Scan for the cell matching the given text and deliver its [X, Y] coordinate at center. 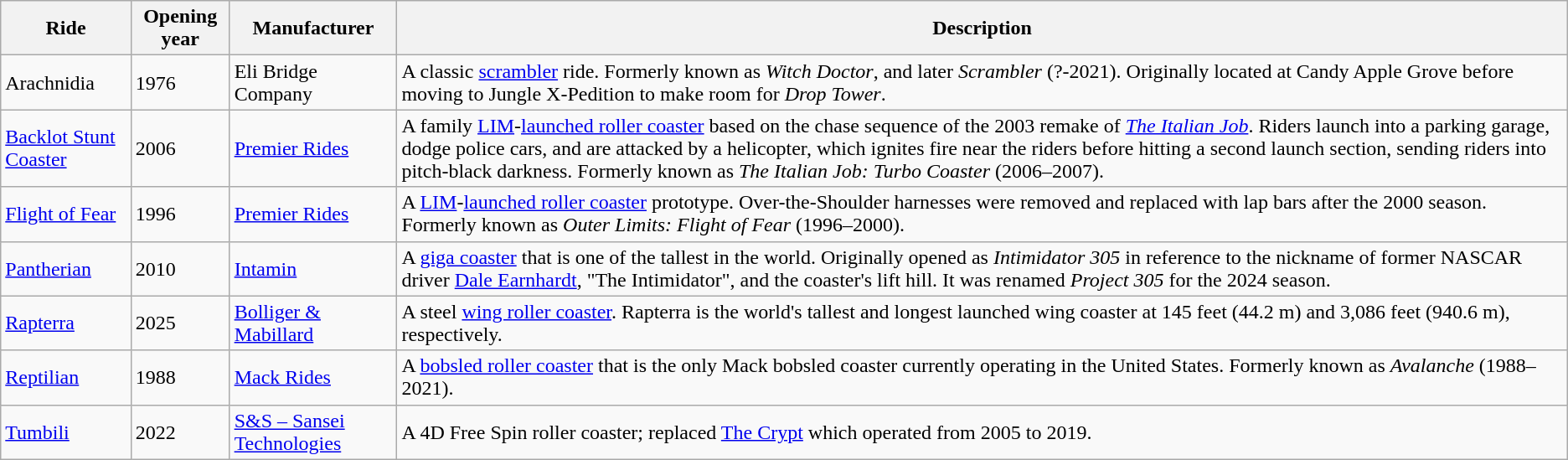
1988 [180, 377]
Description [982, 28]
2010 [180, 268]
Backlot Stunt Coaster [66, 148]
Eli Bridge Company [313, 82]
Flight of Fear [66, 214]
2022 [180, 432]
Pantherian [66, 268]
Mack Rides [313, 377]
Opening year [180, 28]
2025 [180, 323]
1996 [180, 214]
Reptilian [66, 377]
Intamin [313, 268]
2006 [180, 148]
Bolliger & Mabillard [313, 323]
Rapterra [66, 323]
A bobsled roller coaster that is the only Mack bobsled coaster currently operating in the United States. Formerly known as Avalanche (1988–2021). [982, 377]
Arachnidia [66, 82]
Manufacturer [313, 28]
A 4D Free Spin roller coaster; replaced The Crypt which operated from 2005 to 2019. [982, 432]
S&S – Sansei Technologies [313, 432]
1976 [180, 82]
Tumbili [66, 432]
Ride [66, 28]
